Search for the cell housing the specified text and yield its (x, y) center coordinate. 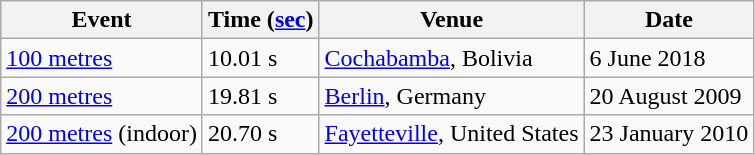
20 August 2009 (669, 96)
Venue (452, 20)
6 June 2018 (669, 58)
100 metres (102, 58)
23 January 2010 (669, 134)
20.70 s (260, 134)
Fayetteville, United States (452, 134)
200 metres (102, 96)
10.01 s (260, 58)
Cochabamba, Bolivia (452, 58)
19.81 s (260, 96)
Date (669, 20)
Time (sec) (260, 20)
Event (102, 20)
Berlin, Germany (452, 96)
200 metres (indoor) (102, 134)
